Provide the [x, y] coordinate of the cell's center where the given text is located.  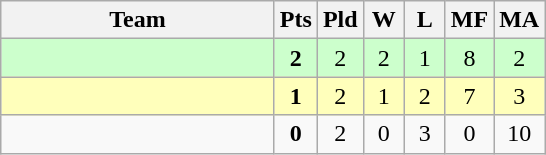
10 [520, 134]
Pld [340, 20]
8 [469, 58]
Pts [296, 20]
Team [138, 20]
MA [520, 20]
7 [469, 96]
W [384, 20]
L [424, 20]
MF [469, 20]
